Detect which cell encompasses the target text, then output its [x, y] center coordinate. 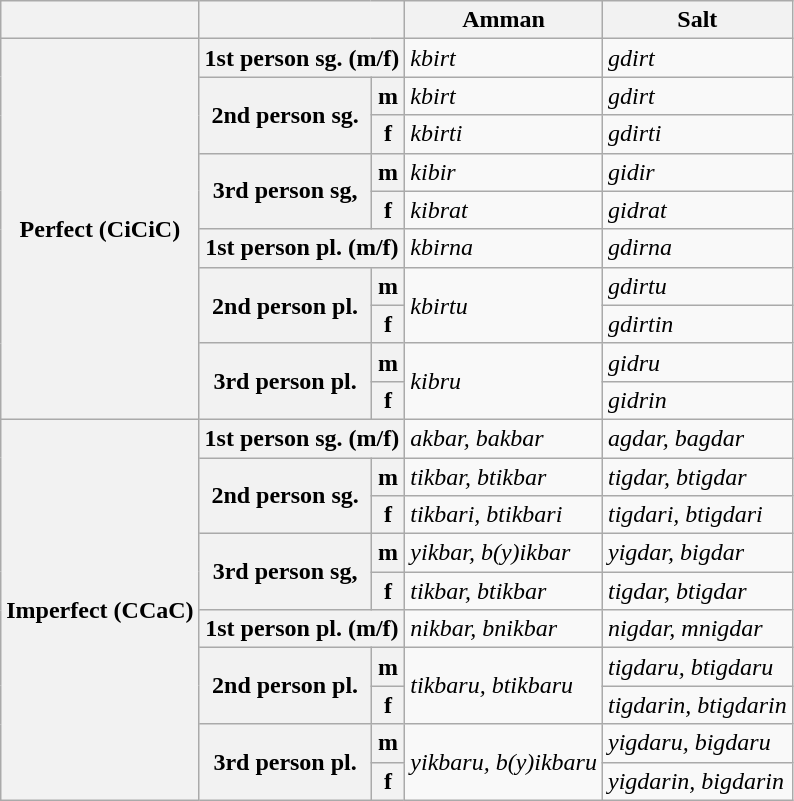
kibrat [504, 210]
gdirtin [697, 324]
gdirna [697, 248]
tigdarin, btigdarin [697, 705]
tigdari, btigdari [697, 515]
gidru [697, 362]
gidrin [697, 400]
tigdaru, btigdaru [697, 667]
nikbar, bnikbar [504, 629]
kibru [504, 381]
yigdarin, bigdarin [697, 781]
gdirti [697, 134]
kbirtu [504, 305]
agdar, bagdar [697, 438]
gidrat [697, 210]
tikbari, btikbari [504, 515]
akbar, bakbar [504, 438]
kibir [504, 172]
kbirti [504, 134]
Perfect (CiCiC) [100, 230]
gidir [697, 172]
tikbaru, btikbaru [504, 686]
kbirna [504, 248]
Salt [697, 20]
Amman [504, 20]
Imperfect (CCaC) [100, 610]
yigdaru, bigdaru [697, 743]
yikbar, b(y)ikbar [504, 553]
nigdar, mnigdar [697, 629]
yikbaru, b(y)ikbaru [504, 762]
yigdar, bigdar [697, 553]
gdirtu [697, 286]
